Detect which cell encompasses the target text, then output its (x, y) center coordinate. 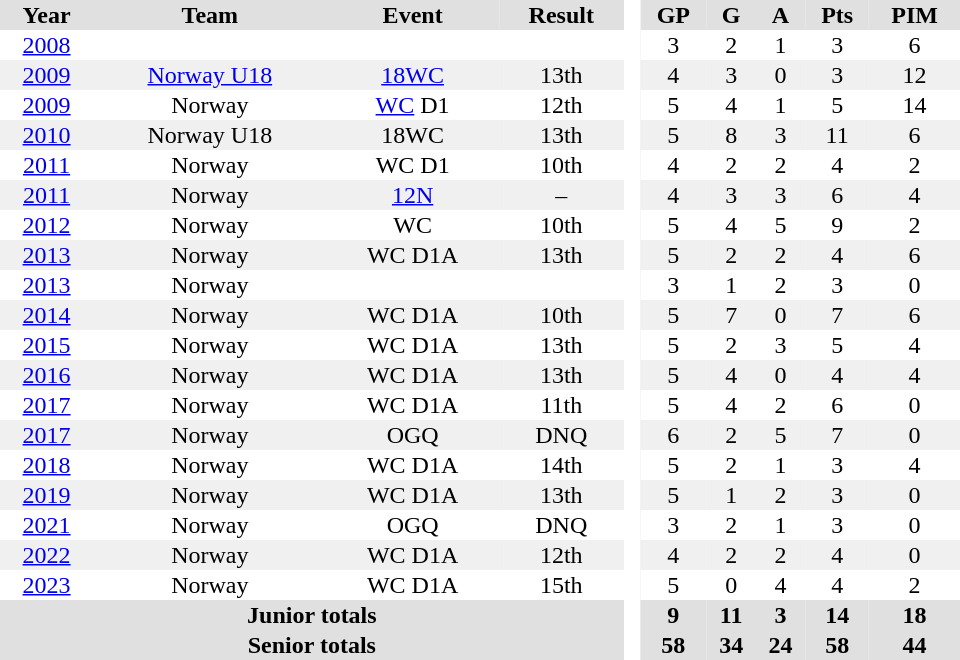
GP (673, 15)
24 (780, 645)
Result (562, 15)
2012 (46, 225)
2016 (46, 375)
PIM (914, 15)
Pts (837, 15)
2021 (46, 525)
Event (412, 15)
15th (562, 585)
Senior totals (312, 645)
WC (412, 225)
2022 (46, 555)
– (562, 195)
2023 (46, 585)
2015 (46, 345)
2008 (46, 45)
A (780, 15)
2019 (46, 495)
2014 (46, 315)
12 (914, 75)
14th (562, 465)
Year (46, 15)
11th (562, 405)
G (732, 15)
Junior totals (312, 615)
44 (914, 645)
2018 (46, 465)
8 (732, 135)
18 (914, 615)
2010 (46, 135)
12N (412, 195)
34 (732, 645)
Team (210, 15)
